Return [X, Y] of the center of cell containing provided text 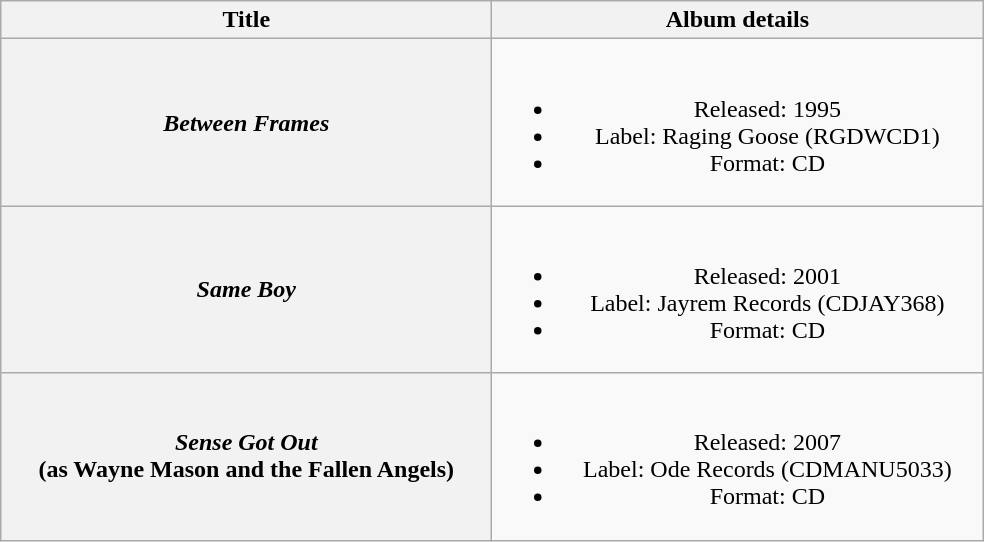
Released: 1995Label: Raging Goose (RGDWCD1)Format: CD [738, 122]
Album details [738, 20]
Released: 2001Label: Jayrem Records (CDJAY368)Format: CD [738, 290]
Title [246, 20]
Between Frames [246, 122]
Released: 2007Label: Ode Records (CDMANU5033)Format: CD [738, 456]
Same Boy [246, 290]
Sense Got Out (as Wayne Mason and the Fallen Angels) [246, 456]
